From the cell containing the given text, extract its center point as [X, Y] coordinate. 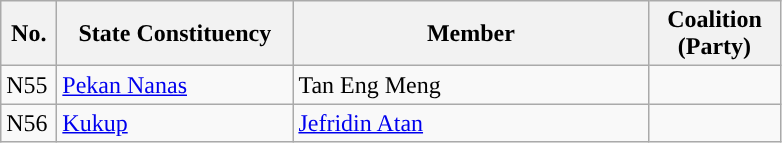
Member [471, 34]
Tan Eng Meng [471, 85]
Jefridin Atan [471, 123]
N55 [29, 85]
Kukup [175, 123]
Coalition (Party) [714, 34]
N56 [29, 123]
No. [29, 34]
State Constituency [175, 34]
Pekan Nanas [175, 85]
